Provide the [X, Y] coordinate of the cell's center where the given text is located.  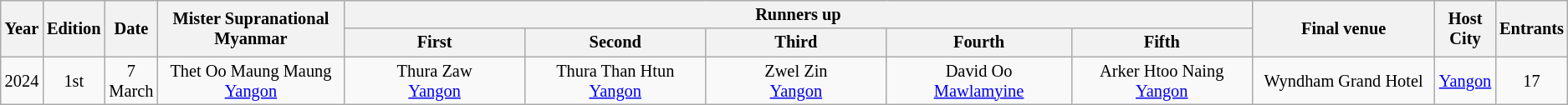
17 [1532, 81]
Second [615, 42]
Date [130, 28]
First [435, 42]
David Oo Mawlamyine [978, 81]
2024 [22, 81]
Mister Supranational Myanmar [251, 28]
Host City [1465, 28]
Thura Zaw Yangon [435, 81]
Wyndham Grand Hotel [1343, 81]
Fourth [978, 42]
Yangon [1465, 81]
Runners up [799, 14]
Arker Htoo Naing Yangon [1162, 81]
Final venue [1343, 28]
7 March [130, 81]
Zwel Zin Yangon [796, 81]
Edition [74, 28]
Fifth [1162, 42]
Thura Than Htun Yangon [615, 81]
1st [74, 81]
Entrants [1532, 28]
Year [22, 28]
Third [796, 42]
Thet Oo Maung Maung Yangon [251, 81]
